For the text-containing cell, return its midpoint in [X, Y] coordinate format. 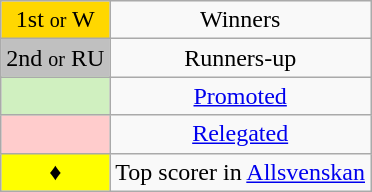
Runners-up [240, 58]
♦ [56, 172]
2nd or RU [56, 58]
Winners [240, 20]
1st or W [56, 20]
Top scorer in Allsvenskan [240, 172]
Relegated [240, 134]
Promoted [240, 96]
